Determine the [x, y] coordinate at the center of the cell enclosing the given text.  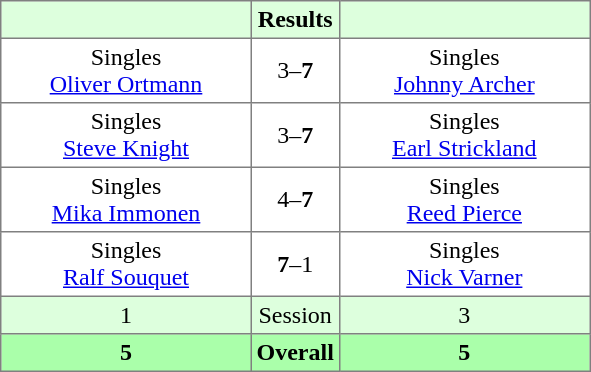
SinglesOliver Ortmann [126, 70]
SinglesMika Immonen [126, 199]
Results [295, 20]
3 [464, 315]
SinglesSteve Knight [126, 135]
SinglesReed Pierce [464, 199]
SinglesNick Varner [464, 264]
7–1 [295, 264]
1 [126, 315]
Session [295, 315]
SinglesRalf Souquet [126, 264]
4–7 [295, 199]
SinglesEarl Strickland [464, 135]
SinglesJohnny Archer [464, 70]
Overall [295, 353]
